For the text-containing cell, return its midpoint in (X, Y) coordinate format. 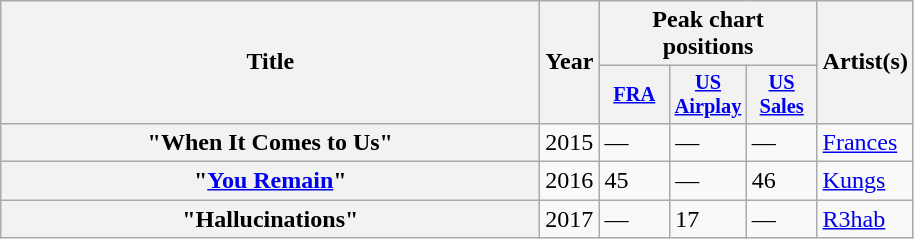
2016 (570, 181)
2015 (570, 142)
Year (570, 62)
45 (634, 181)
Artist(s) (865, 62)
"Hallucinations" (270, 219)
17 (708, 219)
Title (270, 62)
USSales (782, 95)
USAirplay (708, 95)
46 (782, 181)
Kungs (865, 181)
"When It Comes to Us" (270, 142)
"You Remain" (270, 181)
2017 (570, 219)
FRA (634, 95)
Frances (865, 142)
Peak chart positions (708, 34)
R3hab (865, 219)
